Scan for the cell matching the given text and deliver its (X, Y) coordinate at center. 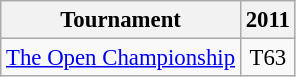
Tournament (121, 20)
2011 (268, 20)
T63 (268, 58)
The Open Championship (121, 58)
